Search for the cell housing the specified text and yield its (x, y) center coordinate. 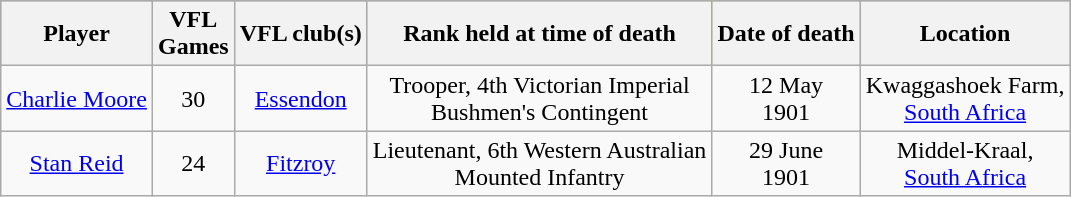
12 May1901 (786, 98)
VFLGames (193, 34)
Trooper, 4th Victorian ImperialBushmen's Contingent (540, 98)
24 (193, 164)
Player (77, 34)
VFL club(s) (300, 34)
Charlie Moore (77, 98)
29 June1901 (786, 164)
Middel-Kraal,South Africa (965, 164)
Date of death (786, 34)
Location (965, 34)
Essendon (300, 98)
30 (193, 98)
Stan Reid (77, 164)
Fitzroy (300, 164)
Rank held at time of death (540, 34)
Lieutenant, 6th Western Australian Mounted Infantry (540, 164)
Kwaggashoek Farm,South Africa (965, 98)
